Determine the [x, y] coordinate at the center of the cell enclosing the given text.  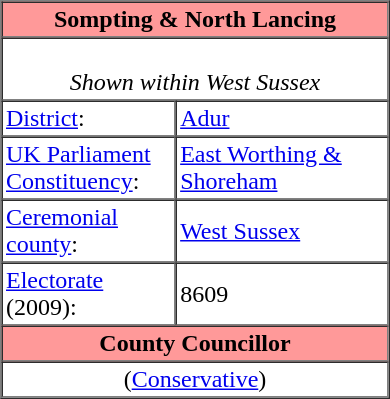
Sompting & North Lancing [196, 20]
Shown within West Sussex [196, 70]
District: [89, 118]
Electorate (2009): [89, 294]
County Councillor [196, 344]
Adur [282, 118]
8609 [282, 294]
(Conservative) [196, 380]
UK Parliament Constituency: [89, 168]
Ceremonial county: [89, 232]
East Worthing & Shoreham [282, 168]
West Sussex [282, 232]
